Search for the cell housing the specified text and yield its (x, y) center coordinate. 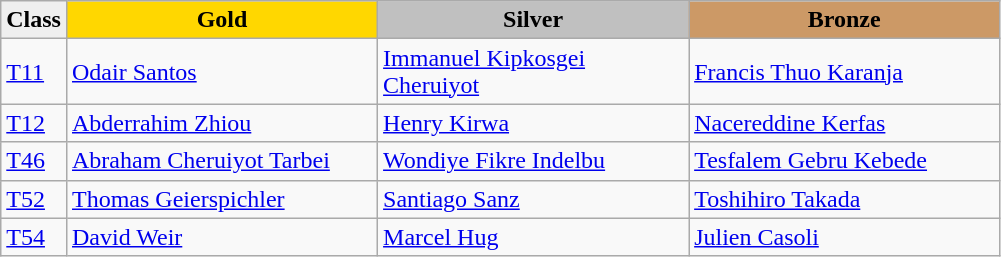
Abderrahim Zhiou (222, 123)
Abraham Cheruiyot Tarbei (222, 161)
Gold (222, 20)
Henry Kirwa (534, 123)
T52 (34, 199)
Toshihiro Takada (844, 199)
Bronze (844, 20)
T12 (34, 123)
David Weir (222, 237)
Immanuel Kipkosgei Cheruiyot (534, 72)
T11 (34, 72)
Nacereddine Kerfas (844, 123)
T54 (34, 237)
Thomas Geierspichler (222, 199)
Francis Thuo Karanja (844, 72)
Wondiye Fikre Indelbu (534, 161)
Julien Casoli (844, 237)
Odair Santos (222, 72)
Silver (534, 20)
Santiago Sanz (534, 199)
Tesfalem Gebru Kebede (844, 161)
Class (34, 20)
T46 (34, 161)
Marcel Hug (534, 237)
